Detect which cell encompasses the target text, then output its (X, Y) center coordinate. 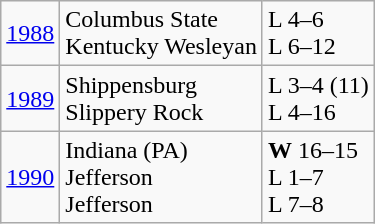
1989 (30, 98)
L 4–6L 6–12 (318, 34)
1988 (30, 34)
Columbus StateKentucky Wesleyan (162, 34)
ShippensburgSlippery Rock (162, 98)
Indiana (PA)JeffersonJefferson (162, 177)
W 16–15L 1–7L 7–8 (318, 177)
L 3–4 (11)L 4–16 (318, 98)
1990 (30, 177)
